Identify which cell holds the provided text, then report its [x, y] central coordinate. 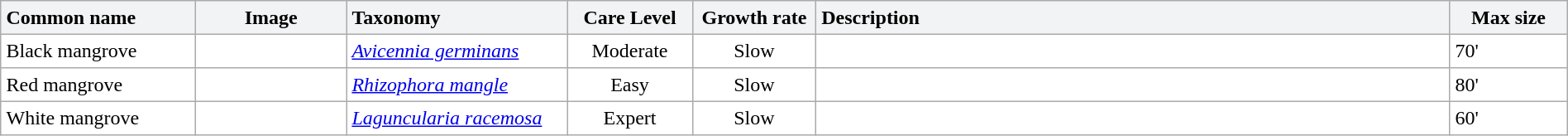
Expert [630, 118]
Taxonomy [457, 17]
Black mangrove [98, 51]
Growth rate [754, 17]
Max size [1508, 17]
70' [1508, 51]
Description [1132, 17]
Easy [630, 85]
White mangrove [98, 118]
Care Level [630, 17]
Common name [98, 17]
Image [271, 17]
Avicennia germinans [457, 51]
Moderate [630, 51]
Laguncularia racemosa [457, 118]
Red mangrove [98, 85]
60' [1508, 118]
Rhizophora mangle [457, 85]
80' [1508, 85]
